Pinpoint the cell where the given text exists, returning its (X, Y) midpoint coordinate. 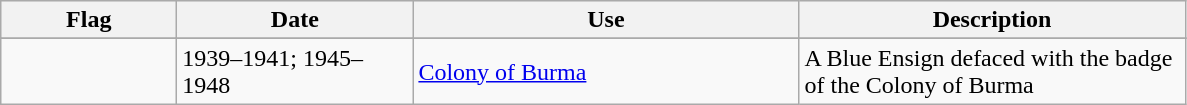
Flag (89, 20)
Use (606, 20)
A Blue Ensign defaced with the badge of the Colony of Burma (992, 72)
1939–1941; 1945–1948 (295, 72)
Description (992, 20)
Colony of Burma (606, 72)
Date (295, 20)
